For the text-containing cell, return its midpoint in [X, Y] coordinate format. 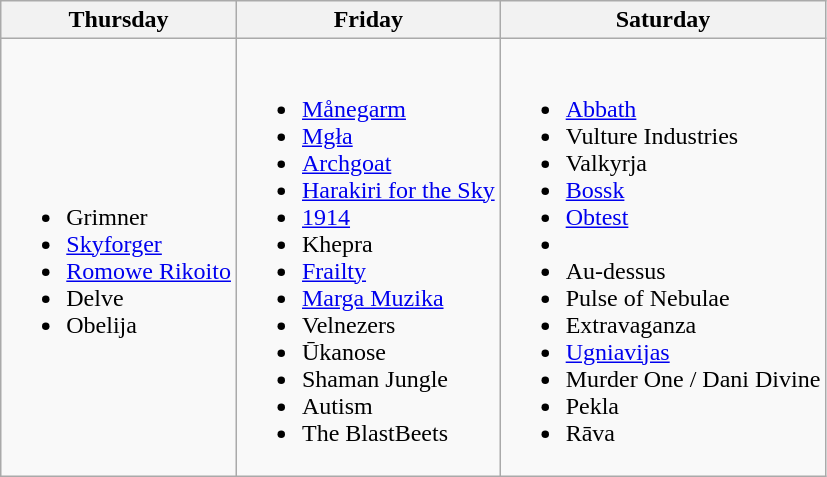
Saturday [663, 20]
Månegarm Mgła Archgoat Harakiri for the Sky 1914 Khepra Frailty Marga Muzika Velnezers Ūkanose Shaman Jungle Autism The BlastBeets [368, 258]
Grimner Skyforger Romowe Rikoito Delve Obelija [119, 258]
Friday [368, 20]
Abbath Vulture Industries Valkyrja Bossk Obtest Au-dessus Pulse of Nebulae Extravaganza Ugniavijas Murder One / Dani Divine Pekla Rāva [663, 258]
Thursday [119, 20]
